Capture the cell that displays the provided text and extract its [X, Y] central coordinate. 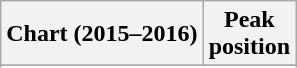
Peakposition [249, 34]
Chart (2015–2016) [102, 34]
